Search for the cell housing the specified text and yield its [X, Y] center coordinate. 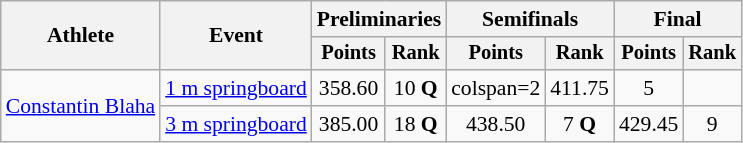
7 Q [580, 124]
5 [648, 88]
18 Q [416, 124]
Semifinals [530, 19]
1 m springboard [236, 88]
Constantin Blaha [80, 106]
385.00 [349, 124]
411.75 [580, 88]
Final [678, 19]
10 Q [416, 88]
Athlete [80, 36]
3 m springboard [236, 124]
438.50 [496, 124]
429.45 [648, 124]
358.60 [349, 88]
Event [236, 36]
9 [712, 124]
colspan=2 [496, 88]
Preliminaries [379, 19]
